Identify which cell holds the provided text, then report its [x, y] central coordinate. 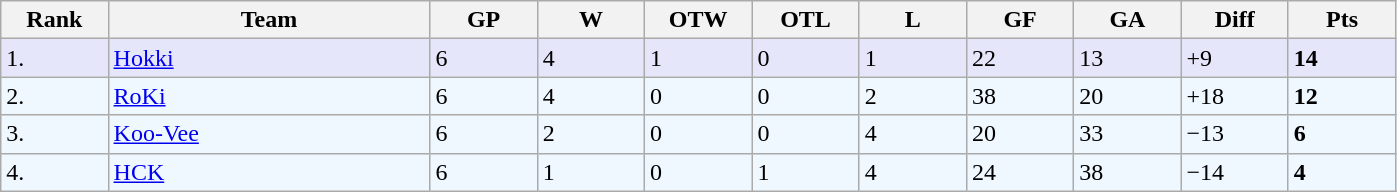
L [912, 20]
+9 [1234, 58]
Team [269, 20]
Pts [1342, 20]
GP [484, 20]
24 [1020, 172]
GF [1020, 20]
Hokki [269, 58]
2. [54, 96]
14 [1342, 58]
Koo-Vee [269, 134]
3. [54, 134]
W [590, 20]
22 [1020, 58]
−13 [1234, 134]
Rank [54, 20]
OTL [806, 20]
+18 [1234, 96]
Diff [1234, 20]
OTW [698, 20]
13 [1128, 58]
33 [1128, 134]
4. [54, 172]
HCK [269, 172]
1. [54, 58]
12 [1342, 96]
−14 [1234, 172]
RoKi [269, 96]
GA [1128, 20]
